Search for the cell housing the specified text and yield its (x, y) center coordinate. 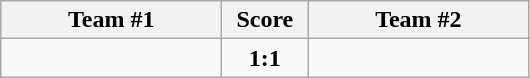
Score (265, 20)
1:1 (265, 58)
Team #1 (112, 20)
Team #2 (418, 20)
